Extract the [X, Y] coordinate from the center of the cell holding the provided text.  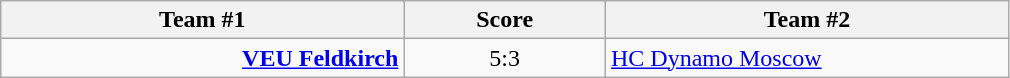
Score [505, 20]
Team #1 [202, 20]
5:3 [505, 58]
HC Dynamo Moscow [806, 58]
VEU Feldkirch [202, 58]
Team #2 [806, 20]
